Capture the cell that displays the provided text and extract its [X, Y] central coordinate. 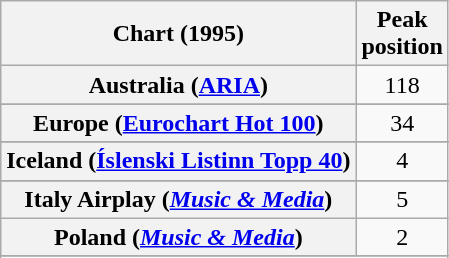
Poland (Music & Media) [178, 237]
4 [402, 161]
Iceland (Íslenski Listinn Topp 40) [178, 161]
34 [402, 123]
Chart (1995) [178, 34]
Australia (ARIA) [178, 85]
5 [402, 199]
Peakposition [402, 34]
Italy Airplay (Music & Media) [178, 199]
2 [402, 237]
Europe (Eurochart Hot 100) [178, 123]
118 [402, 85]
